Return [X, Y] of the center of cell containing provided text 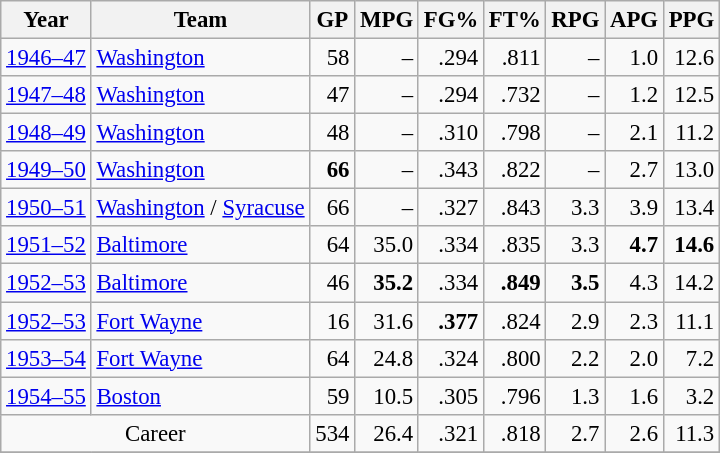
11.1 [691, 321]
Year [46, 20]
APG [634, 20]
3.5 [576, 283]
3.9 [634, 208]
1948–49 [46, 133]
2.6 [634, 433]
2.3 [634, 321]
1951–52 [46, 245]
11.3 [691, 433]
.818 [514, 433]
.732 [514, 95]
MPG [387, 20]
.796 [514, 396]
26.4 [387, 433]
.327 [450, 208]
.321 [450, 433]
GP [332, 20]
7.2 [691, 358]
12.6 [691, 58]
4.3 [634, 283]
48 [332, 133]
.377 [450, 321]
Team [200, 20]
.822 [514, 170]
11.2 [691, 133]
1950–51 [46, 208]
.849 [514, 283]
10.5 [387, 396]
47 [332, 95]
.835 [514, 245]
2.9 [576, 321]
31.6 [387, 321]
14.6 [691, 245]
13.4 [691, 208]
16 [332, 321]
35.2 [387, 283]
3.2 [691, 396]
1949–50 [46, 170]
Washington / Syracuse [200, 208]
Boston [200, 396]
1.0 [634, 58]
Career [156, 433]
.800 [514, 358]
2.1 [634, 133]
2.0 [634, 358]
.811 [514, 58]
534 [332, 433]
.305 [450, 396]
.824 [514, 321]
.798 [514, 133]
4.7 [634, 245]
1953–54 [46, 358]
RPG [576, 20]
.843 [514, 208]
58 [332, 58]
35.0 [387, 245]
46 [332, 283]
1.6 [634, 396]
.343 [450, 170]
1954–55 [46, 396]
.324 [450, 358]
1947–48 [46, 95]
2.2 [576, 358]
PPG [691, 20]
FT% [514, 20]
13.0 [691, 170]
.310 [450, 133]
1946–47 [46, 58]
FG% [450, 20]
1.3 [576, 396]
59 [332, 396]
14.2 [691, 283]
24.8 [387, 358]
1.2 [634, 95]
12.5 [691, 95]
